Output the (X, Y) coordinate of the center of the cell containing the given text.  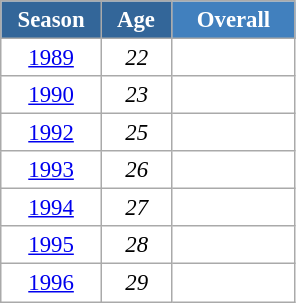
1989 (52, 58)
1993 (52, 170)
26 (136, 170)
1994 (52, 208)
1996 (52, 283)
1995 (52, 245)
29 (136, 283)
22 (136, 58)
Age (136, 20)
Season (52, 20)
23 (136, 95)
1990 (52, 95)
27 (136, 208)
25 (136, 133)
1992 (52, 133)
Overall (234, 20)
28 (136, 245)
